Output the [x, y] coordinate of the center of the cell containing the given text.  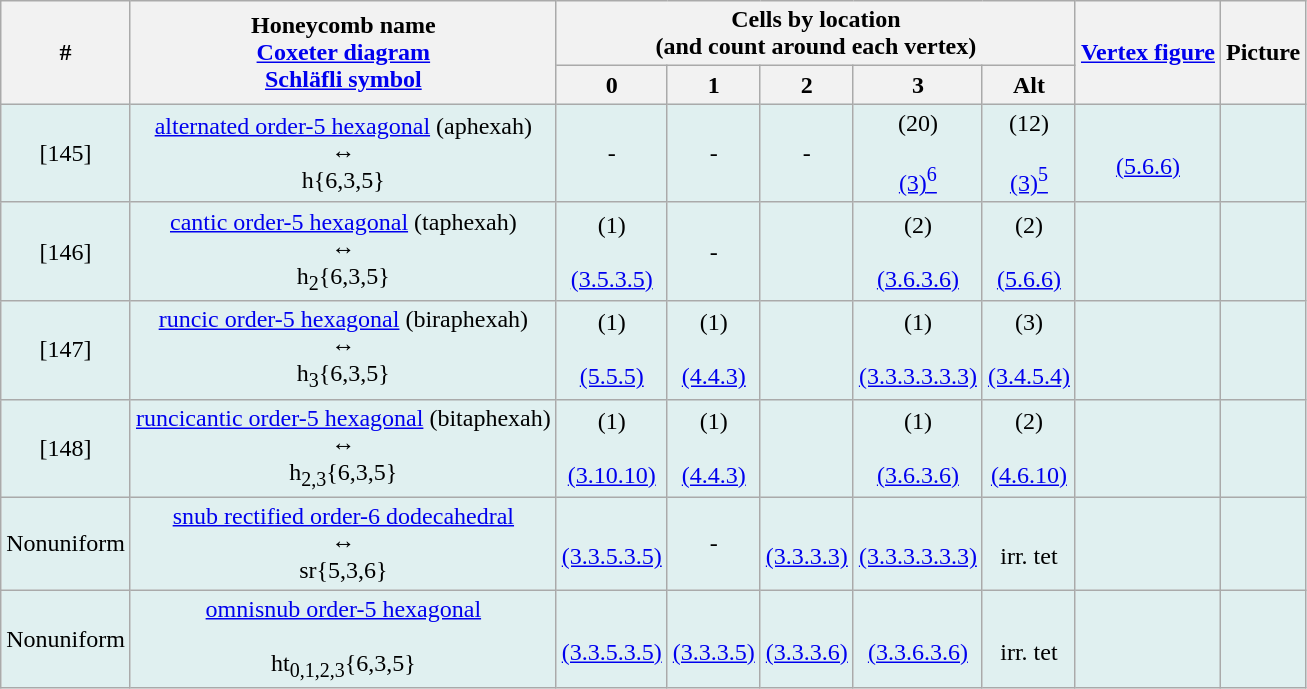
(1)(3.5.3.5) [612, 251]
(3.3.3.5) [714, 639]
Vertex figure [1148, 52]
cantic order-5 hexagonal (taphexah) ↔ h2{6,3,5} [343, 251]
runcicantic order-5 hexagonal (bitaphexah) ↔ h2,3{6,3,5} [343, 448]
Picture [1262, 52]
(1)(3.3.3.3.3.3) [918, 350]
1 [714, 85]
(2)(3.6.3.6) [918, 251]
[146] [66, 251]
# [66, 52]
(1)(3.10.10) [612, 448]
(3.3.3.3) [806, 543]
(2)(5.6.6) [1028, 251]
(12)(3)5 [1028, 154]
Cells by location(and count around each vertex) [816, 34]
omnisnub order-5 hexagonalht0,1,2,3{6,3,5} [343, 639]
runcic order-5 hexagonal (biraphexah) ↔ h3{6,3,5} [343, 350]
2 [806, 85]
(3.3.3.6) [806, 639]
(20)(3)6 [918, 154]
snub rectified order-6 dodecahedral ↔ sr{5,3,6} [343, 543]
(1)(3.6.3.6) [918, 448]
(2)(4.6.10) [1028, 448]
(3.3.3.3.3.3) [918, 543]
(3.3.6.3.6) [918, 639]
Honeycomb nameCoxeter diagramSchläfli symbol [343, 52]
0 [612, 85]
[147] [66, 350]
(5.6.6) [1148, 154]
(3)(3.4.5.4) [1028, 350]
[145] [66, 154]
Alt [1028, 85]
3 [918, 85]
(1)(5.5.5) [612, 350]
[148] [66, 448]
alternated order-5 hexagonal (aphexah) ↔ h{6,3,5} [343, 154]
